Capture the cell that displays the provided text and extract its [X, Y] central coordinate. 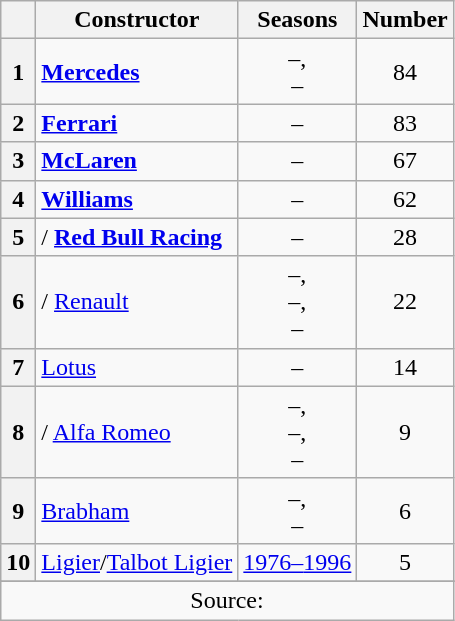
3 [18, 161]
67 [405, 161]
62 [405, 199]
Mercedes [137, 72]
Williams [137, 199]
Ligier/Talbot Ligier [137, 562]
Brabham [137, 510]
83 [405, 123]
22 [405, 302]
/ Alfa Romeo [137, 432]
2 [18, 123]
/ Renault [137, 302]
1976–1996 [298, 562]
Ferrari [137, 123]
4 [18, 199]
Seasons [298, 20]
Number [405, 20]
14 [405, 367]
/ Red Bull Racing [137, 237]
Constructor [137, 20]
28 [405, 237]
84 [405, 72]
McLaren [137, 161]
10 [18, 562]
7 [18, 367]
1 [18, 72]
Lotus [137, 367]
8 [18, 432]
Source: [228, 600]
